Identify which cell holds the provided text, then report its (X, Y) central coordinate. 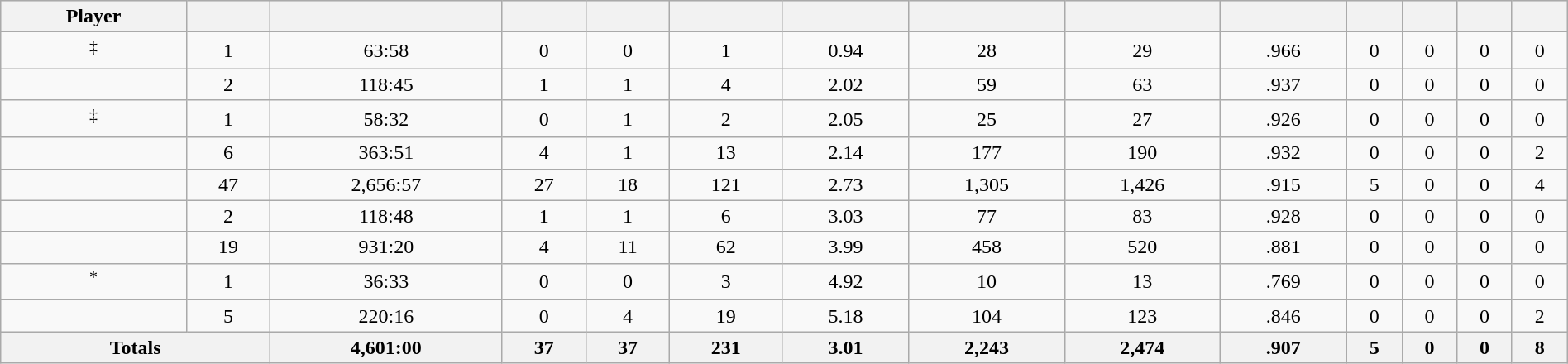
58:32 (386, 119)
Totals (136, 347)
.846 (1284, 316)
1,305 (987, 184)
8 (1540, 347)
231 (726, 347)
118:45 (386, 84)
3 (726, 281)
458 (987, 247)
3.01 (845, 347)
28 (987, 51)
47 (228, 184)
2.02 (845, 84)
5.18 (845, 316)
25 (987, 119)
.966 (1284, 51)
.932 (1284, 153)
2.05 (845, 119)
18 (627, 184)
10 (987, 281)
59 (987, 84)
77 (987, 216)
83 (1142, 216)
0.94 (845, 51)
.926 (1284, 119)
190 (1142, 153)
.769 (1284, 281)
11 (627, 247)
.915 (1284, 184)
1,426 (1142, 184)
2,656:57 (386, 184)
63 (1142, 84)
36:33 (386, 281)
3.99 (845, 247)
2,474 (1142, 347)
520 (1142, 247)
.937 (1284, 84)
2.14 (845, 153)
123 (1142, 316)
177 (987, 153)
3.03 (845, 216)
* (94, 281)
Player (94, 17)
363:51 (386, 153)
121 (726, 184)
118:48 (386, 216)
63:58 (386, 51)
2,243 (987, 347)
.907 (1284, 347)
104 (987, 316)
.928 (1284, 216)
.881 (1284, 247)
4.92 (845, 281)
62 (726, 247)
29 (1142, 51)
2.73 (845, 184)
220:16 (386, 316)
4,601:00 (386, 347)
931:20 (386, 247)
